Search for the cell housing the specified text and yield its (X, Y) center coordinate. 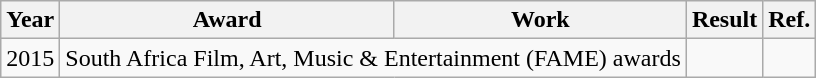
Award (228, 20)
South Africa Film, Art, Music & Entertainment (FAME) awards (374, 58)
Work (540, 20)
2015 (30, 58)
Result (724, 20)
Year (30, 20)
Ref. (790, 20)
